For the text-containing cell, return its midpoint in (x, y) coordinate format. 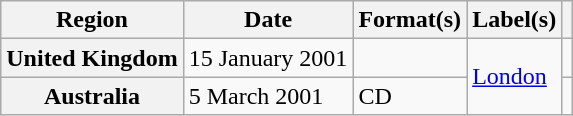
CD (410, 96)
London (514, 77)
Date (268, 20)
Label(s) (514, 20)
Australia (92, 96)
Format(s) (410, 20)
15 January 2001 (268, 58)
Region (92, 20)
5 March 2001 (268, 96)
United Kingdom (92, 58)
